Detect which cell encompasses the target text, then output its (x, y) center coordinate. 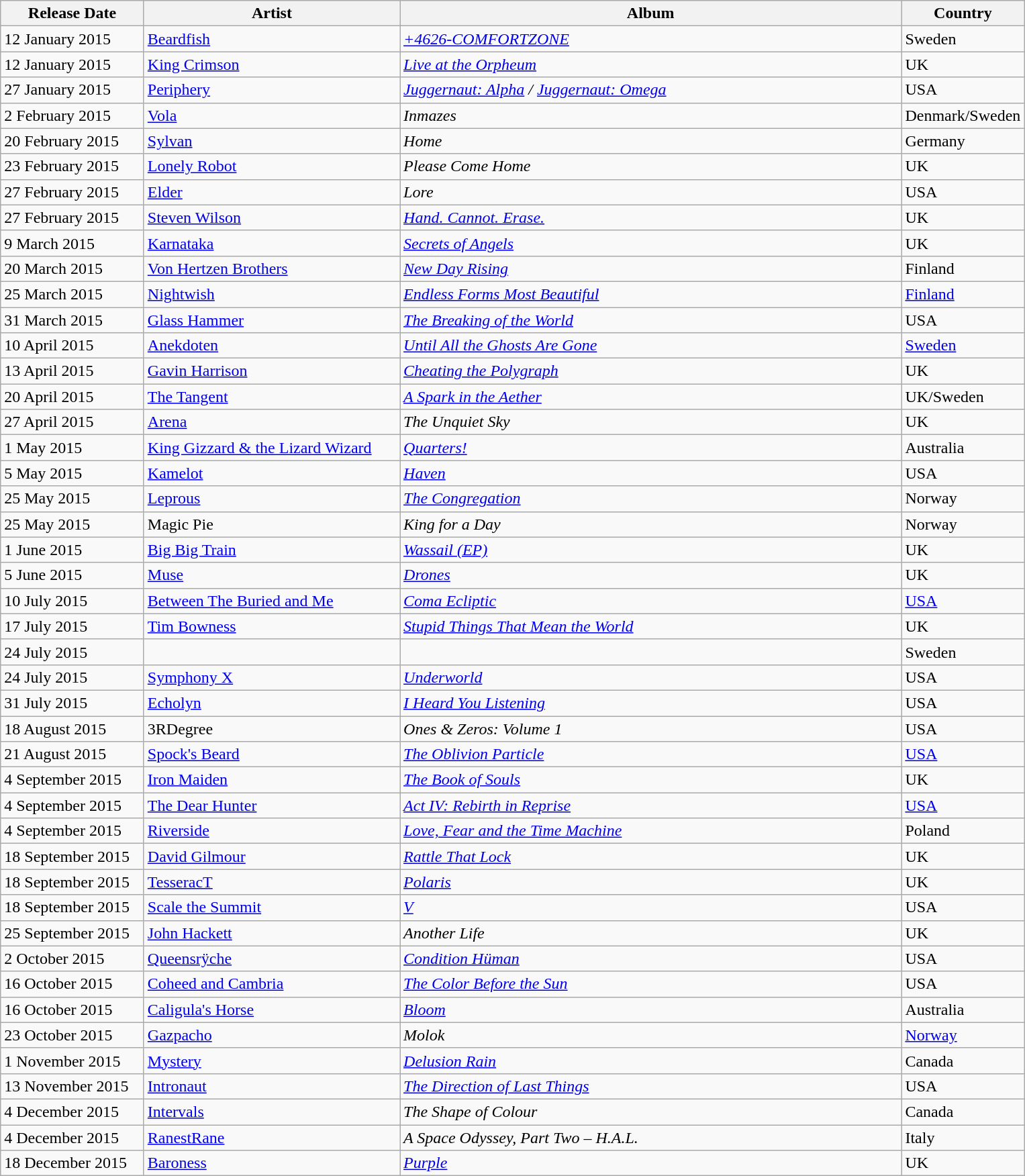
10 July 2015 (72, 601)
John Hackett (271, 933)
Ones & Zeros: Volume 1 (651, 728)
King Gizzard & the Lizard Wizard (271, 448)
2 October 2015 (72, 959)
25 March 2015 (72, 294)
The Oblivion Particle (651, 754)
Scale the Summit (271, 908)
10 April 2015 (72, 346)
Mystery (271, 1061)
13 November 2015 (72, 1086)
Big Big Train (271, 550)
Delusion Rain (651, 1061)
Caligula's Horse (271, 1010)
Please Come Home (651, 166)
A Space Odyssey, Part Two – H.A.L. (651, 1138)
20 February 2015 (72, 141)
Secrets of Angels (651, 243)
Country (963, 13)
Iron Maiden (271, 780)
Until All the Ghosts Are Gone (651, 346)
The Shape of Colour (651, 1112)
King for a Day (651, 524)
1 May 2015 (72, 448)
5 May 2015 (72, 473)
Italy (963, 1138)
20 March 2015 (72, 268)
18 December 2015 (72, 1163)
Baroness (271, 1163)
Hand. Cannot. Erase. (651, 217)
Condition Hüman (651, 959)
The Book of Souls (651, 780)
1 November 2015 (72, 1061)
Release Date (72, 13)
Riverside (271, 831)
Sylvan (271, 141)
Lore (651, 192)
Germany (963, 141)
Magic Pie (271, 524)
RanestRane (271, 1138)
Glass Hammer (271, 320)
27 April 2015 (72, 422)
Gavin Harrison (271, 371)
9 March 2015 (72, 243)
23 October 2015 (72, 1035)
The Unquiet Sky (651, 422)
The Congregation (651, 499)
Muse (271, 575)
13 April 2015 (72, 371)
UK/Sweden (963, 397)
Bloom (651, 1010)
Poland (963, 831)
Album (651, 13)
Inmazes (651, 115)
Arena (271, 422)
31 March 2015 (72, 320)
Echolyn (271, 703)
3RDegree (271, 728)
The Color Before the Sun (651, 984)
Rattle That Lock (651, 856)
The Dear Hunter (271, 805)
Intronaut (271, 1086)
David Gilmour (271, 856)
The Tangent (271, 397)
The Breaking of the World (651, 320)
Tim Bowness (271, 626)
5 June 2015 (72, 575)
Drones (651, 575)
Juggernaut: Alpha / Juggernaut: Omega (651, 90)
27 January 2015 (72, 90)
Karnataka (271, 243)
Steven Wilson (271, 217)
17 July 2015 (72, 626)
Live at the Orpheum (651, 64)
Underworld (651, 677)
21 August 2015 (72, 754)
Symphony X (271, 677)
Nightwish (271, 294)
Endless Forms Most Beautiful (651, 294)
23 February 2015 (72, 166)
20 April 2015 (72, 397)
Anekdoten (271, 346)
Artist (271, 13)
Queensrÿche (271, 959)
Love, Fear and the Time Machine (651, 831)
Von Hertzen Brothers (271, 268)
Denmark/Sweden (963, 115)
TesseracT (271, 882)
Lonely Robot (271, 166)
Leprous (271, 499)
The Direction of Last Things (651, 1086)
I Heard You Listening (651, 703)
Act IV: Rebirth in Reprise (651, 805)
Elder (271, 192)
1 June 2015 (72, 550)
Kamelot (271, 473)
King Crimson (271, 64)
Home (651, 141)
Beardfish (271, 39)
Haven (651, 473)
Stupid Things That Mean the World (651, 626)
Between The Buried and Me (271, 601)
Purple (651, 1163)
New Day Rising (651, 268)
Wassail (EP) (651, 550)
25 September 2015 (72, 933)
Coma Ecliptic (651, 601)
+4626-COMFORTZONE (651, 39)
Molok (651, 1035)
Cheating the Polygraph (651, 371)
Vola (271, 115)
Spock's Beard (271, 754)
V (651, 908)
Intervals (271, 1112)
18 August 2015 (72, 728)
A Spark in the Aether (651, 397)
Gazpacho (271, 1035)
Polaris (651, 882)
2 February 2015 (72, 115)
Coheed and Cambria (271, 984)
Quarters! (651, 448)
31 July 2015 (72, 703)
Another Life (651, 933)
Periphery (271, 90)
